Identify which cell holds the provided text, then report its (X, Y) central coordinate. 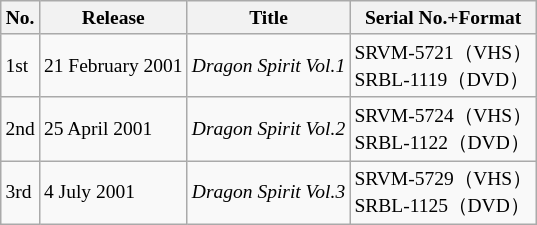
SRVM-5721（VHS）SRBL-1119（DVD） (444, 66)
SRVM-5724（VHS）SRBL-1122（DVD） (444, 128)
Dragon Spirit Vol.2 (268, 128)
Dragon Spirit Vol.1 (268, 66)
SRVM-5729（VHS）SRBL-1125（DVD） (444, 192)
Dragon Spirit Vol.3 (268, 192)
1st (20, 66)
21 February 2001 (113, 66)
25 April 2001 (113, 128)
4 July 2001 (113, 192)
2nd (20, 128)
Release (113, 18)
No. (20, 18)
3rd (20, 192)
Title (268, 18)
Serial No.+Format (444, 18)
